Find where the given text appears and provide that cell's center as (x, y) coordinate. 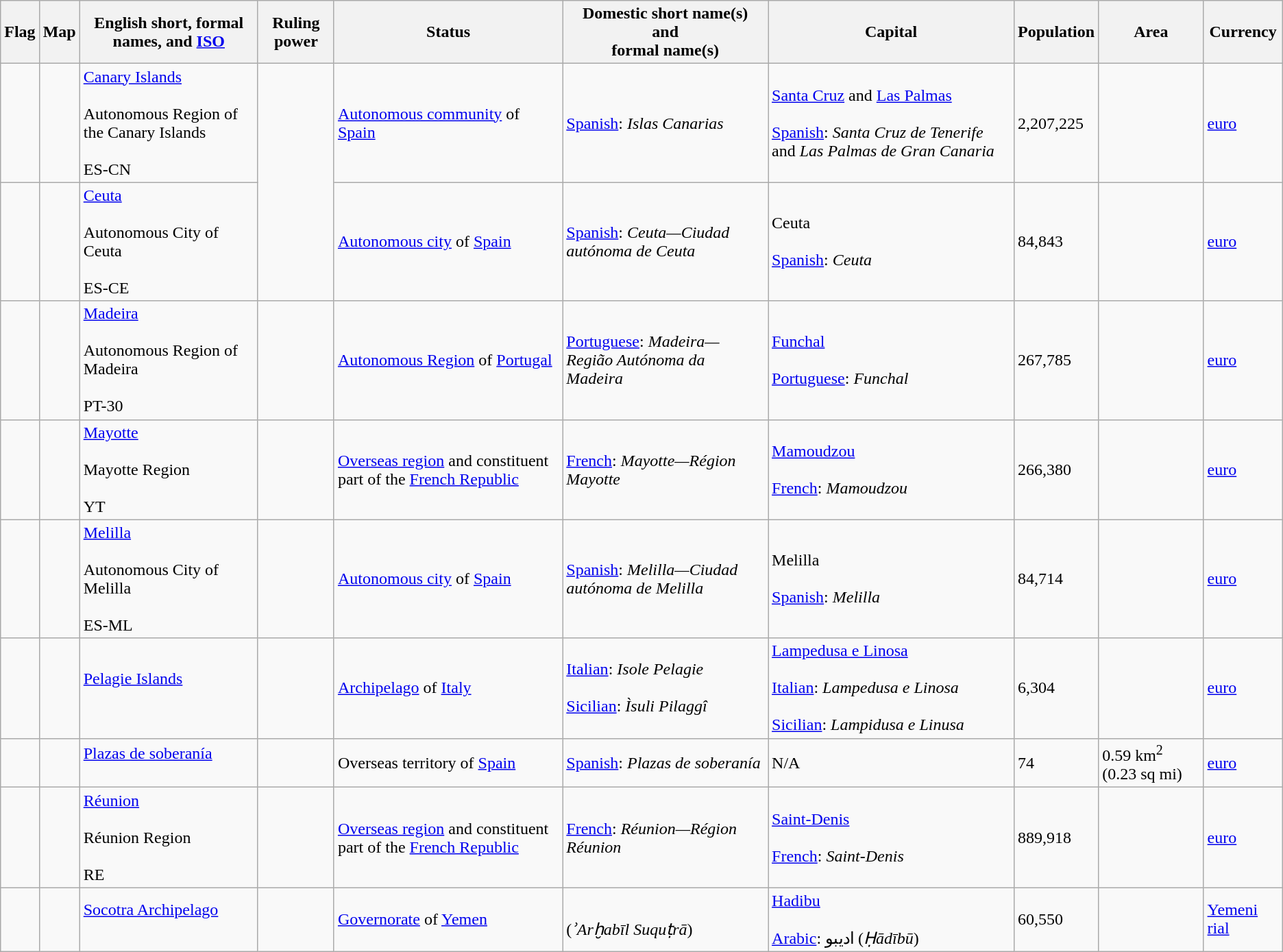
Area (1151, 32)
FunchalPortuguese: Funchal (891, 361)
Overseas territory of Spain (448, 763)
84,843 (1057, 241)
French: Mayotte—Région Mayotte (665, 469)
Santa Cruz and Las PalmasSpanish: Santa Cruz de Tenerife and Las Palmas de Gran Canaria (891, 123)
MelillaSpanish: Melilla (891, 578)
HadibuArabic: اديبو (Ḥādībū) (891, 920)
Portuguese: Madeira—Região Autónoma da Madeira (665, 361)
Domestic short name(s)andformal name(s) (665, 32)
Yemeni rial (1243, 920)
MadeiraAutonomous Region of MadeiraPT-30 (169, 361)
Canary IslandsAutonomous Region of the Canary IslandsES-CN (169, 123)
2,207,225 (1057, 123)
Spanish: Melilla—Ciudad autónoma de Melilla (665, 578)
Lampedusa e LinosaItalian: Lampedusa e LinosaSicilian: Lampidusa e Linusa (891, 688)
Plazas de soberanía (169, 763)
Spanish: Islas Canarias (665, 123)
Map (59, 32)
Saint-DenisFrench: Saint-Denis (891, 838)
Capital (891, 32)
Governorate of Yemen (448, 920)
0.59 km2 (0.23 sq mi) (1151, 763)
Italian: Isole PelagieSicilian: Ìsuli Pilaggî (665, 688)
N/A (891, 763)
RéunionRéunion RegionRE (169, 838)
(ʾArḫabīl Suquṭrā) (665, 920)
Pelagie Islands (169, 688)
Currency (1243, 32)
Archipelago of Italy (448, 688)
Ruling power (296, 32)
266,380 (1057, 469)
Status (448, 32)
60,550 (1057, 920)
Spanish: Plazas de soberanía (665, 763)
French: Réunion—Région Réunion (665, 838)
Autonomous community of Spain (448, 123)
CeutaAutonomous City of CeutaES-CE (169, 241)
Population (1057, 32)
MelillaAutonomous City of MelillaES-ML (169, 578)
74 (1057, 763)
MamoudzouFrench: Mamoudzou (891, 469)
6,304 (1057, 688)
Socotra Archipelago (169, 920)
Spanish: Ceuta—Ciudad autónoma de Ceuta (665, 241)
English short, formal names, and ISO (169, 32)
889,918 (1057, 838)
Autonomous Region of Portugal (448, 361)
MayotteMayotte RegionYT (169, 469)
Flag (20, 32)
267,785 (1057, 361)
CeutaSpanish: Ceuta (891, 241)
84,714 (1057, 578)
